Capture the cell that displays the provided text and extract its [X, Y] central coordinate. 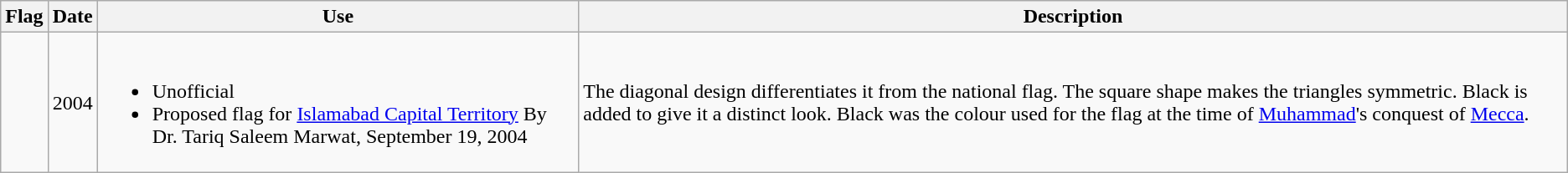
2004 [72, 102]
Flag [24, 17]
Use [338, 17]
Date [72, 17]
UnofficialProposed flag for Islamabad Capital Territory By Dr. Tariq Saleem Marwat, September 19, 2004 [338, 102]
Description [1074, 17]
